Provide the [X, Y] coordinate of the cell's center where the given text is located.  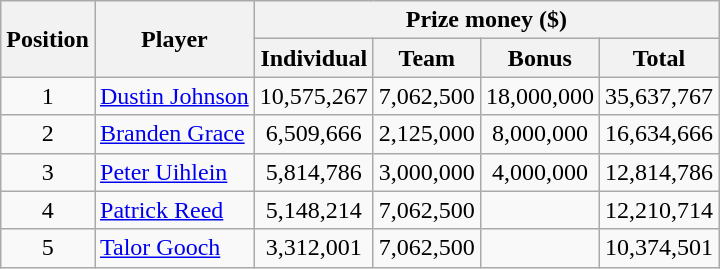
18,000,000 [540, 96]
Bonus [540, 58]
3,312,001 [314, 248]
2 [48, 134]
12,814,786 [658, 172]
16,634,666 [658, 134]
4 [48, 210]
6,509,666 [314, 134]
Peter Uihlein [174, 172]
Branden Grace [174, 134]
Talor Gooch [174, 248]
35,637,767 [658, 96]
8,000,000 [540, 134]
Dustin Johnson [174, 96]
5,148,214 [314, 210]
5,814,786 [314, 172]
Individual [314, 58]
3 [48, 172]
1 [48, 96]
3,000,000 [426, 172]
5 [48, 248]
Player [174, 39]
Patrick Reed [174, 210]
12,210,714 [658, 210]
Prize money ($) [486, 20]
10,374,501 [658, 248]
Position [48, 39]
Team [426, 58]
Total [658, 58]
10,575,267 [314, 96]
2,125,000 [426, 134]
4,000,000 [540, 172]
